Determine the [x, y] coordinate at the center of the cell enclosing the given text.  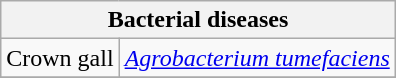
Crown gall [60, 58]
Bacterial diseases [198, 20]
Agrobacterium tumefaciens [257, 58]
